Pinpoint the cell where the given text exists, returning its (X, Y) midpoint coordinate. 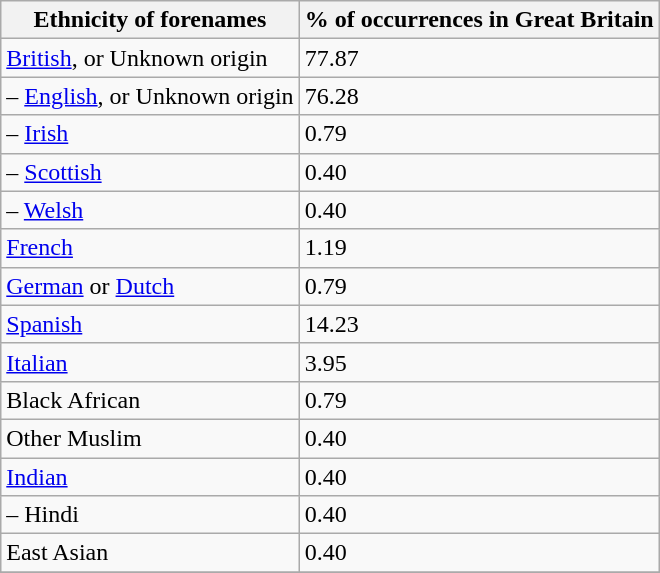
76.28 (479, 96)
East Asian (150, 553)
French (150, 248)
– English, or Unknown origin (150, 96)
– Welsh (150, 210)
3.95 (479, 362)
Italian (150, 362)
77.87 (479, 58)
% of occurrences in Great Britain (479, 20)
Black African (150, 400)
Ethnicity of forenames (150, 20)
British, or Unknown origin (150, 58)
Other Muslim (150, 438)
14.23 (479, 324)
Spanish (150, 324)
German or Dutch (150, 286)
– Scottish (150, 172)
– Hindi (150, 515)
Indian (150, 477)
– Irish (150, 134)
1.19 (479, 248)
